Return (x, y) of the center of cell containing provided text 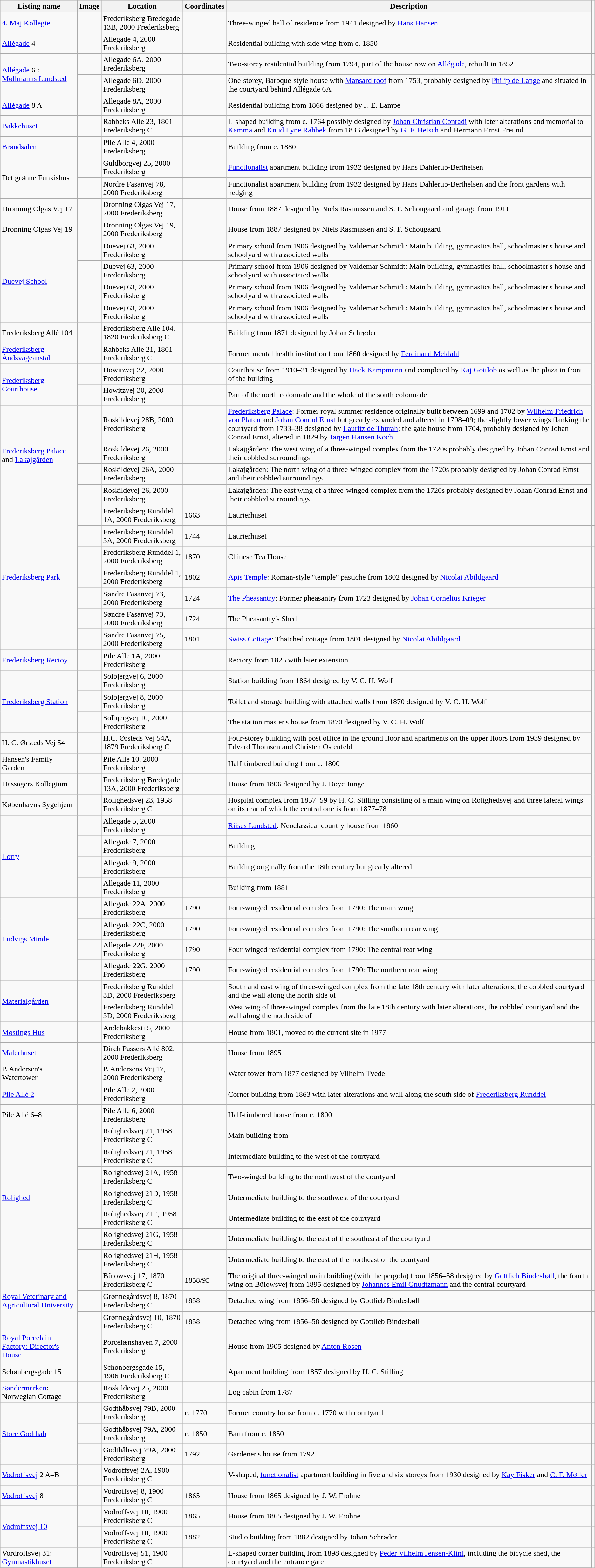
Untermediate building to the southwest of the courtyard (409, 1197)
Dronning Olgas Vej 19, 2000 Frederiksberg (142, 229)
Hansen's Family Garden (39, 763)
House from 1905 designed by Anton Rosen (409, 1347)
Hassagers Kollegium (39, 784)
Location (142, 6)
Allegade 11, 2000 Frederiksberg (142, 887)
Functionalist apartment building from 1932 designed by Hans Dahlerup-Berthelsen (409, 167)
Rectory from 1825 with later extension (409, 660)
1802 (204, 577)
Water tower from 1877 designed by Vilhelm Tvede (409, 1073)
Pile Alle 1A, 2000 Frederiksberg (142, 660)
Vodroffsvej 10 (39, 1526)
Royal Veterinary and Agricultural University (39, 1301)
Rolighedsvej 21A, 1958 Frederiksberg C (142, 1177)
Former mental health institution from 1860 designed by Ferdinand Meldahl (409, 353)
Frederiksberg Courthouse (39, 384)
Building (409, 846)
Lakajgården: The north wing of a three-winged complex from the 1720s probably designed by Johan Conrad Ernst and their cobbled surroundings (409, 474)
Københavns Sygehjem (39, 804)
Vordroffsvej 31: Gymnastikhuset (39, 1558)
The Pheasantry: Former pheasantry from 1723 designed by Johan Cornelius Krieger (409, 598)
Toilet and storage building with attached walls from 1870 designed by V. C. H. Wolf (409, 702)
1882 (204, 1537)
Frederiksberg Bredegade 13B, 2000 Frederiksberg (142, 23)
Vodroffsvej 2 A–B (39, 1475)
Allegade 5, 2000 Frederiksberg (142, 825)
Rolighedsvej 23, 1958 Frederiksberg C (142, 804)
Image (90, 6)
Frederiksberg Åndsvageanstalt (39, 353)
Solbjergvej 8, 2000 Frederiksberg (142, 702)
Frederiksberg Bredegade 13A, 2000 Frederiksberg (142, 784)
Frederiksberg Runddel 1A, 2000 Frederiksberg (142, 515)
Godthåbsvej 79B, 2000 Frederiksberg (142, 1413)
4. Maj Kollegiet (39, 23)
Pile Allé 2 (39, 1094)
Roskildevej 26A, 2000 Frederiksberg (142, 474)
Swiss Cottage: Thatched cottage from 1801 designed by Nicolai Abildgaard (409, 639)
Bakkehuset (39, 126)
1801 (204, 639)
Dronning Olgas Vej 17 (39, 208)
Vodroffsvej 8 (39, 1495)
c. 1850 (204, 1434)
Materialgården (39, 1001)
West wing of three-winged complex from the late 18th century with later alterations, the cobbled courtyard and the wall along the north side of (409, 1012)
1744 (204, 536)
Solbjergvej 10, 2000 Frederiksberg (142, 722)
Nordre Fasanvej 78, 2000 Frederiksberg (142, 188)
Brøndsalen (39, 147)
Guldborgvej 25, 2000 Frederiksberg (142, 167)
Courthouse from 1910–21 designed by Hack Kampmann and completed by Kaj Gottlob as well as the plaza in front of the building (409, 374)
Allegade 22A, 2000 Frederiksberg (142, 908)
Lorry (39, 856)
Søndre Fasanvej 75, 2000 Frederiksberg (142, 639)
V-shaped, functionalist apartment building in five and six storeys from 1930 designed by Kay Fisker and C. F. Møller (409, 1475)
Four-winged residential complex from 1790: The central rear wing (409, 949)
House from 1887 designed by Niels Rasmussen and S. F. Schougaard and garage from 1911 (409, 208)
Frederiksberg Park (39, 577)
Målerhuset (39, 1053)
Four-winged residential complex from 1790: The main wing (409, 908)
Søndermarken: Norwegian Cottage (39, 1392)
Frederiksberg Runddel 3A, 2000 Frederiksberg (142, 536)
Allegade 7, 2000 Frederiksberg (142, 846)
Schønbergsgade 15 (39, 1371)
House from 1806 designed by J. Boye Junge (409, 784)
Allegade 8A, 2000 Frederiksberg (142, 105)
Frederiksberg Palace and Lakajgården (39, 455)
L-shaped corner building from 1898 designed by Peder Vilhelm Jensen-Klint, including the bicycle shed, the courtyard and the entrance gate (409, 1558)
P. Andersens Vej 17, 2000 Frederiksberg (142, 1073)
Rolighedsvej 21H, 1958 Frederiksberg C (142, 1259)
Lakajgården: The west wing of a three-winged complex from the 1720s probably designed by Johan Conrad Ernst and their cobbled surroundings (409, 453)
Roskildevej 25, 2000 Frederiksberg (142, 1392)
1858/95 (204, 1280)
c. 1770 (204, 1413)
Building originally from the 18th century but greatly altered (409, 867)
Residential building with side wing from c. 1850 (409, 43)
Allegade 22F, 2000 Frederiksberg (142, 949)
Allégade 6 : Møllmanns Landsted (39, 74)
Pile Alle 4, 2000 Frederiksberg (142, 147)
Howitzvej 32, 2000 Frederiksberg (142, 374)
Riises Landsted: Neoclassical country house from 1860 (409, 825)
Pile Allé 6–8 (39, 1115)
Allégade 8 A (39, 105)
Bülowsvej 17, 1870 Frederiksberg C (142, 1280)
Apis Temple: Roman-style "temple" pastiche from 1802 designed by Nicolai Abildgaard (409, 577)
Schønbergsgade 15, 1906 Frederiksberg C (142, 1371)
H. C. Ørsteds Vej 54 (39, 743)
Four-winged residential complex from 1790: The southern rear wing (409, 928)
Functionalist apartment building from 1932 designed by Hans Dahlerup-Berthelsen and the front gardens with hedging (409, 188)
House from 1895 (409, 1053)
Ludvigs Minde (39, 939)
Dirch Passers Allé 802, 2000 Frederiksberg (142, 1053)
1663 (204, 515)
Untermediate building to the east of the northeast of the courtyard (409, 1259)
H.C. Ørsteds Vej 54A, 1879 Frederiksberg C (142, 743)
Residential building from 1866 designed by J. E. Lampe (409, 105)
Half-timbered house from c. 1800 (409, 1115)
Former country house from c. 1770 with courtyard (409, 1413)
Intermediate building to the west of the courtyard (409, 1156)
Andebakkesti 5, 2000 Frederiksberg (142, 1032)
Half-timbered building from c. 1800 (409, 763)
P. Andersen's Watertower (39, 1073)
Untermediate building to the east of the courtyard (409, 1218)
Gardener's house from 1792 (409, 1454)
Rolighedsvej 21E, 1958 Frederiksberg C (142, 1218)
One-storey, Baroque-style house with Mansard roof from 1753, probably designed by Philip de Lange and situated in the courtyard behind Allégade 6A (409, 85)
Frederiksberg Rectoy (39, 660)
Main building from (409, 1136)
Howitzvej 30, 2000 Frederiksberg (142, 395)
Grønnegårdsvej 10, 1870 Frederiksberg C (142, 1322)
Station building from 1864 designed by V. C. H. Wolf (409, 681)
Royal Porcelain Factory: Director's House (39, 1347)
Two-storey residential building from 1794, part of the house row on Allégade, rebuilt in 1852 (409, 64)
Part of the north colonnade and the whole of the south colonnade (409, 395)
Chinese Tea House (409, 557)
Solbjergvej 6, 2000 Frederiksberg (142, 681)
Roskildevej 28B, 2000 Frederiksberg (142, 424)
Pile Alle 2, 2000 Frederiksberg (142, 1094)
Rolighedsvej 21G, 1958 Frederiksberg C (142, 1239)
Det grønne Funkishus (39, 178)
Rolighedsvej 21D, 1958 Frederiksberg C (142, 1197)
Allegade 6D, 2000 Frederiksberg (142, 85)
Duevej School (39, 281)
Three-winged hall of residence from 1941 designed by Hans Hansen (409, 23)
Listing name (39, 6)
Dronning Olgas Vej 17, 2000 Frederiksberg (142, 208)
Allegade 4, 2000 Frederiksberg (142, 43)
Four-winged residential complex from 1790: The northern rear wing (409, 970)
Untermediate building to the east of the southeast of the courtyard (409, 1239)
Frederiksberg Alle 104, 1820 Frederiksberg C (142, 333)
Store Godthab (39, 1434)
Corner building from 1863 with later alterations and wall along the south side of Frederiksberg Runddel (409, 1094)
Studio building from 1882 designed by Johan Schrøder (409, 1537)
Allegade 6A, 2000 Frederiksberg (142, 64)
Description (409, 6)
Grønnegårdsvej 8, 1870 Frederiksberg C (142, 1301)
Allegade 22G, 2000 Frederiksberg (142, 970)
Vodroffsvej 51, 1900 Frederiksberg C (142, 1558)
Log cabin from 1787 (409, 1392)
House from 1887 designed by Niels Rasmussen and S. F. Schougaard (409, 229)
House from 1801, moved to the current site in 1977 (409, 1032)
Pile Alle 10, 2000 Frederiksberg (142, 763)
Rahbeks Alle 23, 1801 Frederiksberg C (142, 126)
Apartment building from 1857 designed by H. C. Stilling (409, 1371)
Allégade 4 (39, 43)
Coordinates (204, 6)
Porcelænshaven 7, 2000 Frederiksberg (142, 1347)
1792 (204, 1454)
Allegade 9, 2000 Frederiksberg (142, 867)
The station master's house from 1870 designed by V. C. H. Wolf (409, 722)
Two-winged building to the northwest of the courtyard (409, 1177)
Vodroffsvej 8, 1900 Frederiksberg C (142, 1495)
Allegade 22C, 2000 Frederiksberg (142, 928)
Rahbeks Alle 21, 1801 Frederiksberg C (142, 353)
Vodroffsvej 2A, 1900 Frederiksberg C (142, 1475)
Frederiksberg Allé 104 (39, 333)
Møstings Hus (39, 1032)
Building from c. 1880 (409, 147)
Barn from c. 1850 (409, 1434)
Frederiksberg Station (39, 702)
Lakajgården: The east wing of a three-winged complex from the 1720s probably designed by Johan Conrad Ernst and their cobbled surroundings (409, 494)
1870 (204, 557)
Rolighed (39, 1197)
Building from 1871 designed by Johan Schrøder (409, 333)
The Pheasantry's Shed (409, 619)
Pile Alle 6, 2000 Frederiksberg (142, 1115)
Building from 1881 (409, 887)
Dronning Olgas Vej 19 (39, 229)
